Capture the cell that displays the provided text and extract its [x, y] central coordinate. 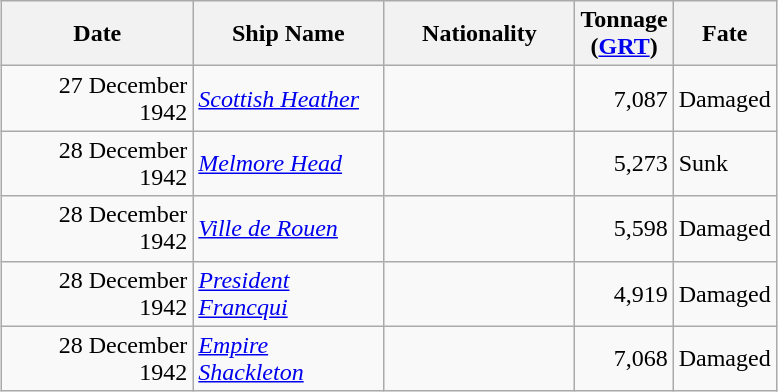
27 December 1942 [98, 98]
Ville de Rouen [288, 228]
5,273 [624, 164]
Ship Name [288, 34]
Tonnage (GRT) [624, 34]
Sunk [724, 164]
4,919 [624, 294]
Melmore Head [288, 164]
Scottish Heather [288, 98]
7,087 [624, 98]
Fate [724, 34]
7,068 [624, 358]
Date [98, 34]
Nationality [480, 34]
Empire Shackleton [288, 358]
5,598 [624, 228]
President Francqui [288, 294]
